Pinpoint the cell where the given text exists, returning its [X, Y] midpoint coordinate. 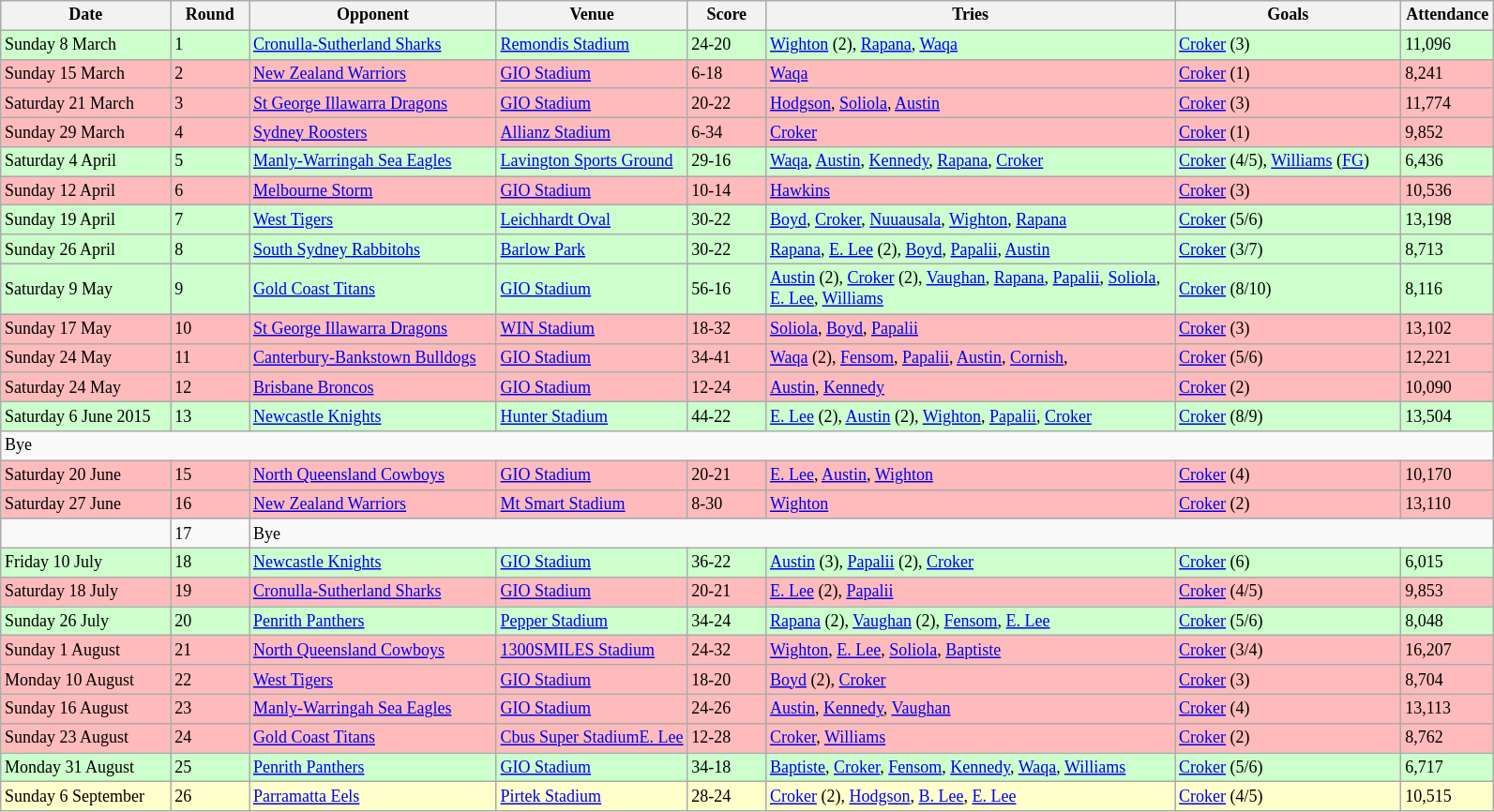
15 [210, 474]
Barlow Park [592, 249]
Goals [1289, 15]
12-28 [727, 737]
25 [210, 767]
10,536 [1448, 191]
Hodgson, Soliola, Austin [971, 103]
13,504 [1448, 416]
Saturday 9 May [86, 289]
Saturday 20 June [86, 474]
10,090 [1448, 386]
Date [86, 15]
7 [210, 219]
Sunday 17 May [86, 328]
8-30 [727, 504]
6 [210, 191]
24 [210, 737]
Sunday 15 March [86, 73]
2 [210, 73]
11,774 [1448, 103]
Croker (4/5), Williams (FG) [1289, 161]
Waqa [971, 73]
Croker (3/7) [1289, 249]
34-24 [727, 621]
Waqa, Austin, Kennedy, Rapana, Croker [971, 161]
11,096 [1448, 45]
9,852 [1448, 131]
44-22 [727, 416]
22 [210, 679]
Leichhardt Oval [592, 219]
Canterbury-Bankstown Bulldogs [373, 358]
1 [210, 45]
11 [210, 358]
Cbus Super StadiumE. Lee [592, 737]
Sunday 23 August [86, 737]
8,762 [1448, 737]
Sunday 26 July [86, 621]
Pirtek Stadium [592, 797]
18-32 [727, 328]
13,110 [1448, 504]
Sunday 1 August [86, 651]
8,704 [1448, 679]
Sunday 16 August [86, 709]
Parramatta Eels [373, 797]
28-24 [727, 797]
20 [210, 621]
Rapana, E. Lee (2), Boyd, Papalii, Austin [971, 249]
Brisbane Broncos [373, 386]
Sunday 29 March [86, 131]
8,048 [1448, 621]
Croker (6) [1289, 563]
South Sydney Rabbitohs [373, 249]
1300SMILES Stadium [592, 651]
Waqa (2), Fensom, Papalii, Austin, Cornish, [971, 358]
24-32 [727, 651]
Croker, Williams [971, 737]
Saturday 21 March [86, 103]
34-41 [727, 358]
18 [210, 563]
34-18 [727, 767]
Croker (8/9) [1289, 416]
Croker [971, 131]
Wighton (2), Rapana, Waqa [971, 45]
10,170 [1448, 474]
13,113 [1448, 709]
Sunday 24 May [86, 358]
Sunday 19 April [86, 219]
3 [210, 103]
8 [210, 249]
13,198 [1448, 219]
Hunter Stadium [592, 416]
E. Lee (2), Austin (2), Wighton, Papalii, Croker [971, 416]
Sunday 26 April [86, 249]
Croker (2), Hodgson, B. Lee, E. Lee [971, 797]
Boyd, Croker, Nuuausala, Wighton, Rapana [971, 219]
56-16 [727, 289]
Croker (8/10) [1289, 289]
19 [210, 593]
Opponent [373, 15]
Allianz Stadium [592, 131]
24-26 [727, 709]
26 [210, 797]
WIN Stadium [592, 328]
12,221 [1448, 358]
Friday 10 July [86, 563]
5 [210, 161]
Sunday 8 March [86, 45]
Wighton [971, 504]
Croker (3/4) [1289, 651]
23 [210, 709]
Austin (3), Papalii (2), Croker [971, 563]
17 [210, 533]
9 [210, 289]
Melbourne Storm [373, 191]
Mt Smart Stadium [592, 504]
Lavington Sports Ground [592, 161]
Attendance [1448, 15]
Rapana (2), Vaughan (2), Fensom, E. Lee [971, 621]
9,853 [1448, 593]
Pepper Stadium [592, 621]
6,436 [1448, 161]
20-22 [727, 103]
Austin, Kennedy, Vaughan [971, 709]
Monday 31 August [86, 767]
18-20 [727, 679]
Austin, Kennedy [971, 386]
Boyd (2), Croker [971, 679]
8,713 [1448, 249]
Saturday 18 July [86, 593]
36-22 [727, 563]
Sydney Roosters [373, 131]
Sunday 12 April [86, 191]
21 [210, 651]
6,015 [1448, 563]
Saturday 27 June [86, 504]
12-24 [727, 386]
E. Lee, Austin, Wighton [971, 474]
Venue [592, 15]
Monday 10 August [86, 679]
24-20 [727, 45]
Tries [971, 15]
Saturday 4 April [86, 161]
6,717 [1448, 767]
E. Lee (2), Papalii [971, 593]
16,207 [1448, 651]
13,102 [1448, 328]
Austin (2), Croker (2), Vaughan, Rapana, Papalii, Soliola, E. Lee, Williams [971, 289]
Saturday 6 June 2015 [86, 416]
Hawkins [971, 191]
4 [210, 131]
Remondis Stadium [592, 45]
10-14 [727, 191]
10 [210, 328]
6-34 [727, 131]
Sunday 6 September [86, 797]
Saturday 24 May [86, 386]
8,116 [1448, 289]
Round [210, 15]
12 [210, 386]
16 [210, 504]
6-18 [727, 73]
29-16 [727, 161]
Soliola, Boyd, Papalii [971, 328]
Wighton, E. Lee, Soliola, Baptiste [971, 651]
Baptiste, Croker, Fensom, Kennedy, Waqa, Williams [971, 767]
8,241 [1448, 73]
13 [210, 416]
10,515 [1448, 797]
Score [727, 15]
